For the text-containing cell, return its midpoint in [X, Y] coordinate format. 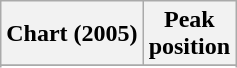
Chart (2005) [72, 34]
Peak position [189, 34]
